Provide the [X, Y] coordinate of the cell's center where the given text is located.  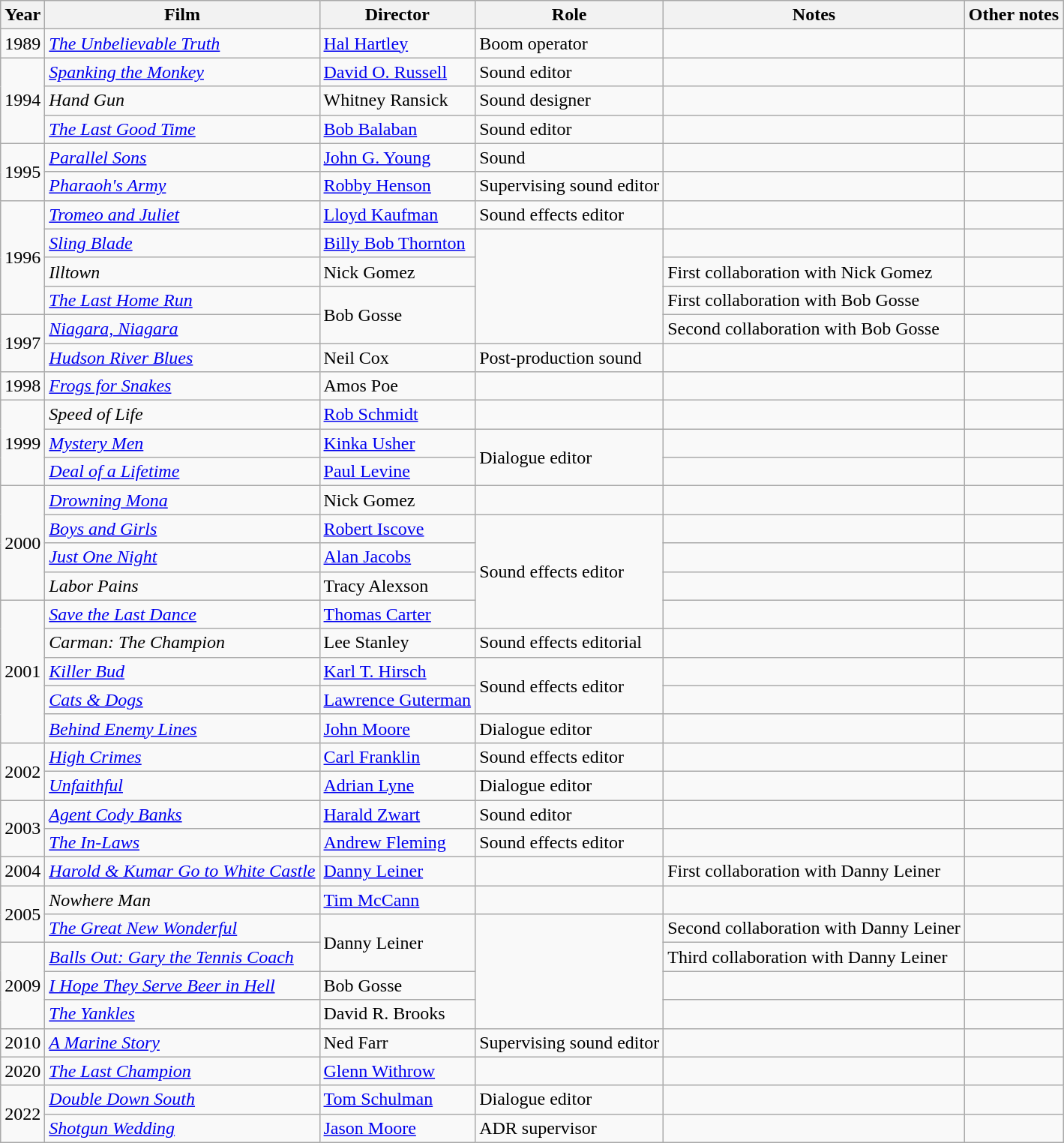
Lee Stanley [397, 643]
Thomas Carter [397, 614]
Carman: The Champion [182, 643]
Harold & Kumar Go to White Castle [182, 871]
Boys and Girls [182, 529]
Paul Levine [397, 472]
Balls Out: Gary the Tennis Coach [182, 957]
Cats & Dogs [182, 700]
Just One Night [182, 557]
Director [397, 15]
Neil Cox [397, 358]
The Last Home Run [182, 300]
Second collaboration with Bob Gosse [814, 328]
Ned Farr [397, 1042]
Karl T. Hirsch [397, 671]
Speed of Life [182, 415]
Sound effects editorial [570, 643]
Notes [814, 15]
A Marine Story [182, 1042]
Sound designer [570, 100]
Robert Iscove [397, 529]
Labor Pains [182, 586]
Frogs for Snakes [182, 386]
The Great New Wonderful [182, 928]
Shotgun Wedding [182, 1128]
David R. Brooks [397, 1014]
First collaboration with Bob Gosse [814, 300]
2010 [22, 1042]
2000 [22, 543]
Robby Henson [397, 186]
Killer Bud [182, 671]
Spanking the Monkey [182, 72]
2001 [22, 671]
David O. Russell [397, 72]
Jason Moore [397, 1128]
John Moore [397, 728]
2004 [22, 871]
1989 [22, 43]
Lloyd Kaufman [397, 214]
Agent Cody Banks [182, 814]
2009 [22, 985]
Hudson River Blues [182, 358]
1996 [22, 257]
Illtown [182, 271]
Film [182, 15]
Harald Zwart [397, 814]
Second collaboration with Danny Leiner [814, 928]
2005 [22, 914]
Adrian Lyne [397, 785]
The Last Champion [182, 1071]
First collaboration with Nick Gomez [814, 271]
Role [570, 15]
Alan Jacobs [397, 557]
High Crimes [182, 757]
Sound [570, 157]
Hand Gun [182, 100]
Other notes [1014, 15]
2022 [22, 1114]
Deal of a Lifetime [182, 472]
Drowning Mona [182, 500]
Whitney Ransick [397, 100]
ADR supervisor [570, 1128]
Pharaoh's Army [182, 186]
I Hope They Serve Beer in Hell [182, 985]
The Unbelievable Truth [182, 43]
Lawrence Guterman [397, 700]
1999 [22, 443]
Hal Hartley [397, 43]
Year [22, 15]
Amos Poe [397, 386]
Glenn Withrow [397, 1071]
Kinka Usher [397, 443]
1998 [22, 386]
Rob Schmidt [397, 415]
2003 [22, 828]
The Last Good Time [182, 129]
First collaboration with Danny Leiner [814, 871]
Carl Franklin [397, 757]
Tracy Alexson [397, 586]
1994 [22, 100]
Double Down South [182, 1099]
Behind Enemy Lines [182, 728]
Unfaithful [182, 785]
Nowhere Man [182, 900]
Bob Balaban [397, 129]
1997 [22, 343]
Boom operator [570, 43]
Tromeo and Juliet [182, 214]
Parallel Sons [182, 157]
Save the Last Dance [182, 614]
Tom Schulman [397, 1099]
Post-production sound [570, 358]
Billy Bob Thornton [397, 243]
Third collaboration with Danny Leiner [814, 957]
Mystery Men [182, 443]
John G. Young [397, 157]
The Yankles [182, 1014]
2002 [22, 771]
2020 [22, 1071]
Andrew Fleming [397, 843]
Tim McCann [397, 900]
1995 [22, 172]
The In-Laws [182, 843]
Niagara, Niagara [182, 328]
Sling Blade [182, 243]
